Scan for the cell matching the given text and deliver its [x, y] coordinate at center. 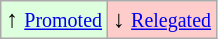
↓ Relegated [162, 20]
↑ Promoted [54, 20]
